Capture the cell that displays the provided text and extract its (x, y) central coordinate. 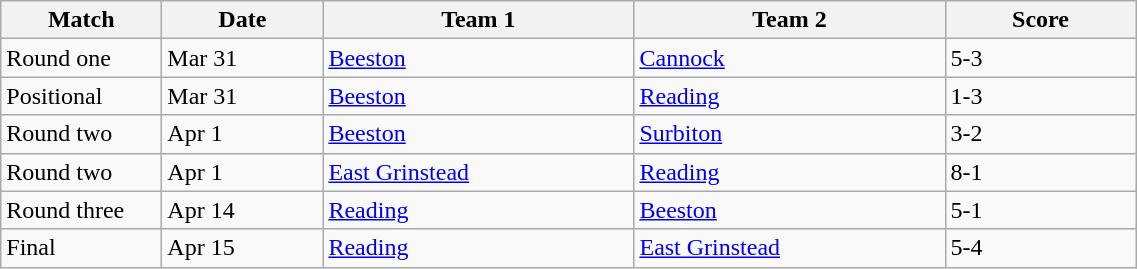
Final (82, 248)
Positional (82, 96)
Round one (82, 58)
Cannock (790, 58)
Round three (82, 210)
Team 1 (478, 20)
5-4 (1040, 248)
Match (82, 20)
5-1 (1040, 210)
5-3 (1040, 58)
Surbiton (790, 134)
3-2 (1040, 134)
Date (242, 20)
1-3 (1040, 96)
8-1 (1040, 172)
Team 2 (790, 20)
Apr 15 (242, 248)
Score (1040, 20)
Apr 14 (242, 210)
